Scan for the cell matching the given text and deliver its (X, Y) coordinate at center. 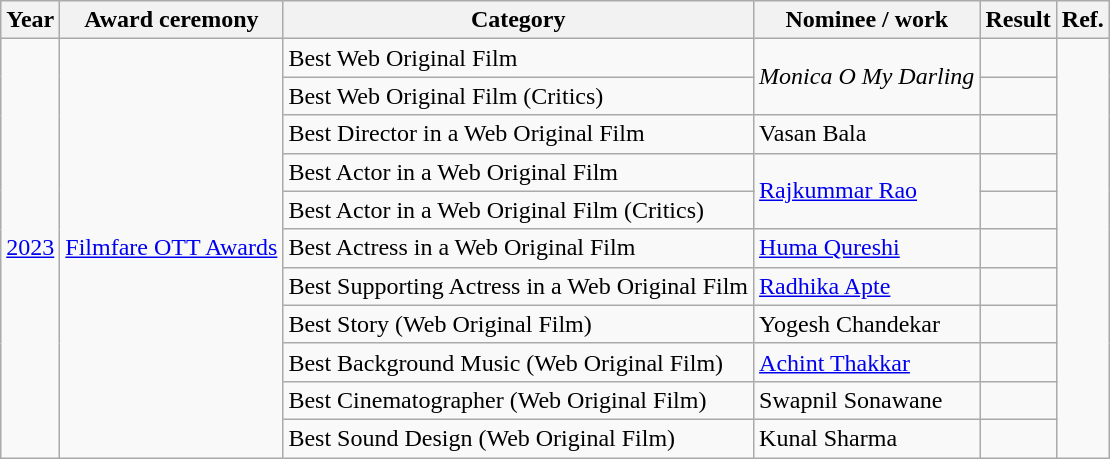
Rajkummar Rao (867, 191)
Result (1018, 20)
Monica O My Darling (867, 77)
Best Director in a Web Original Film (518, 134)
Year (30, 20)
Vasan Bala (867, 134)
Swapnil Sonawane (867, 400)
Best Web Original Film (Critics) (518, 96)
Filmfare OTT Awards (172, 248)
Radhika Apte (867, 286)
Best Actor in a Web Original Film (Critics) (518, 210)
Best Supporting Actress in a Web Original Film (518, 286)
Yogesh Chandekar (867, 324)
Best Actress in a Web Original Film (518, 248)
Huma Qureshi (867, 248)
Best Story (Web Original Film) (518, 324)
2023 (30, 248)
Nominee / work (867, 20)
Ref. (1082, 20)
Achint Thakkar (867, 362)
Kunal Sharma (867, 438)
Best Sound Design (Web Original Film) (518, 438)
Best Background Music (Web Original Film) (518, 362)
Best Web Original Film (518, 58)
Best Actor in a Web Original Film (518, 172)
Best Cinematographer (Web Original Film) (518, 400)
Category (518, 20)
Award ceremony (172, 20)
